Provide the [x, y] coordinate of the cell's center where the given text is located.  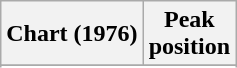
Peakposition [189, 34]
Chart (1976) [72, 34]
